Extract the [x, y] coordinate from the center of the cell holding the provided text.  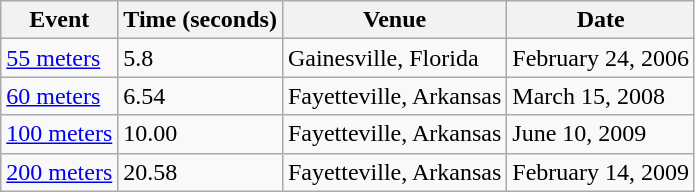
Gainesville, Florida [394, 58]
100 meters [60, 134]
60 meters [60, 96]
200 meters [60, 172]
10.00 [200, 134]
February 24, 2006 [601, 58]
February 14, 2009 [601, 172]
20.58 [200, 172]
6.54 [200, 96]
June 10, 2009 [601, 134]
5.8 [200, 58]
Time (seconds) [200, 20]
March 15, 2008 [601, 96]
Event [60, 20]
55 meters [60, 58]
Venue [394, 20]
Date [601, 20]
